For the text-containing cell, return its midpoint in [X, Y] coordinate format. 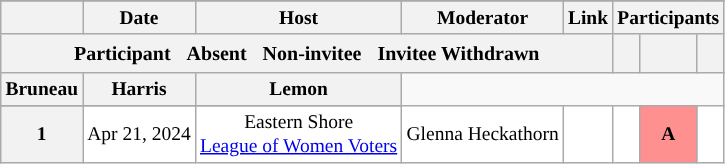
Eastern ShoreLeague of Women Voters [298, 134]
Glenna Heckathorn [482, 134]
Host [298, 18]
Apr 21, 2024 [140, 134]
A [668, 134]
Lemon [298, 88]
Moderator [482, 18]
Link [588, 18]
Participant Absent Non-invitee Invitee Withdrawn [307, 53]
Bruneau [42, 88]
Participants [668, 18]
1 [42, 134]
Date [140, 18]
Harris [140, 88]
